Return (x, y) of the center of cell containing provided text 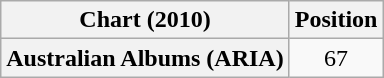
Chart (2010) (145, 20)
Position (336, 20)
Australian Albums (ARIA) (145, 58)
67 (336, 58)
